Determine the (X, Y) coordinate at the center of the cell enclosing the given text.  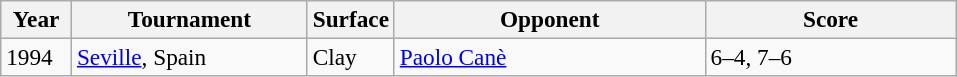
1994 (36, 57)
Paolo Canè (550, 57)
Score (830, 19)
Opponent (550, 19)
Tournament (190, 19)
Clay (350, 57)
Surface (350, 19)
Seville, Spain (190, 57)
Year (36, 19)
6–4, 7–6 (830, 57)
